From the cell containing the given text, extract its center point as [x, y] coordinate. 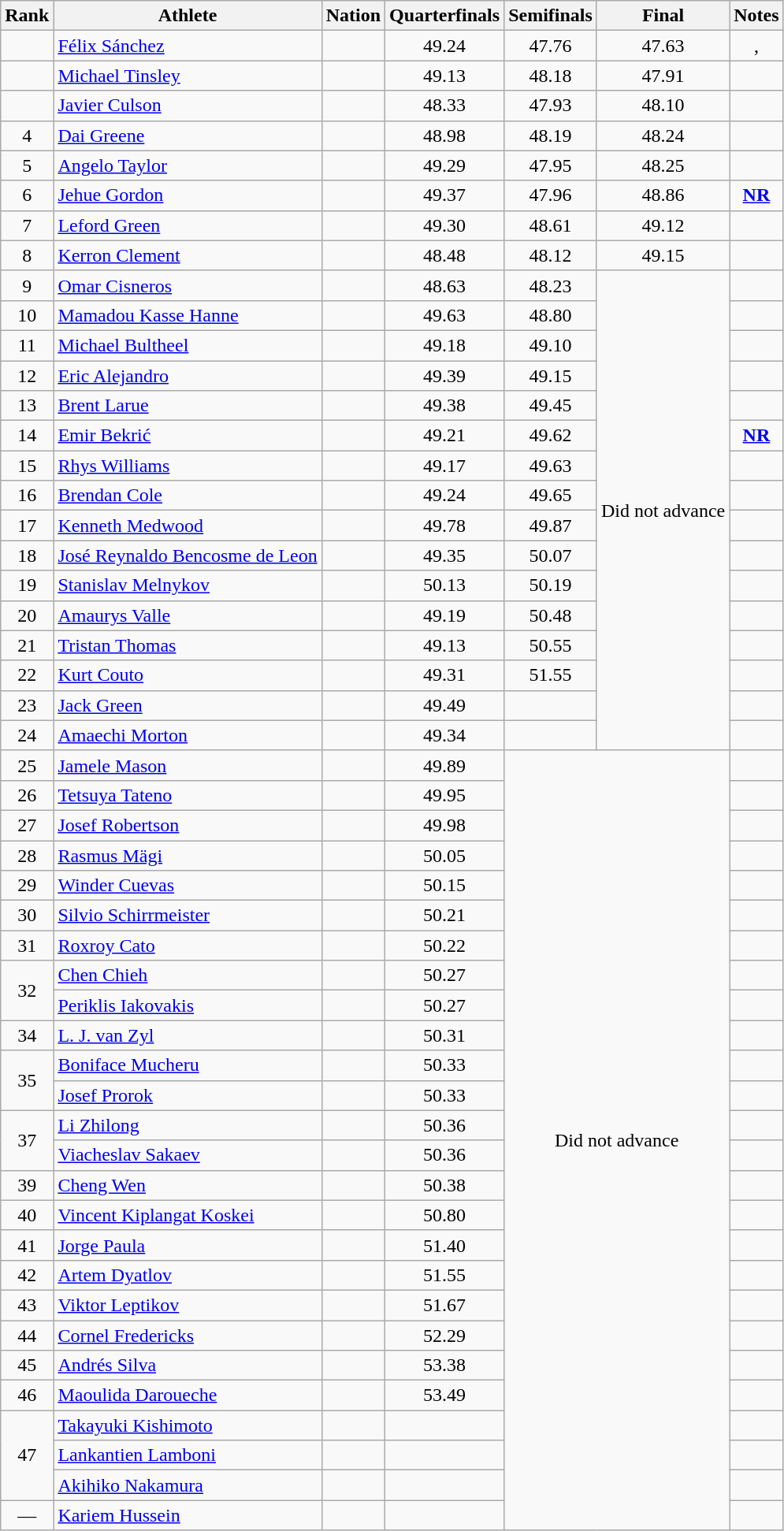
50.21 [444, 916]
48.98 [444, 136]
40 [27, 1215]
50.22 [444, 946]
Angelo Taylor [188, 165]
44 [27, 1336]
Jorge Paula [188, 1245]
39 [27, 1185]
6 [27, 195]
49.49 [444, 705]
Kurt Couto [188, 675]
24 [27, 735]
4 [27, 136]
50.19 [551, 585]
48.23 [551, 285]
10 [27, 315]
, [756, 46]
7 [27, 225]
Josef Robertson [188, 825]
Semifinals [551, 16]
53.49 [444, 1395]
51.67 [444, 1305]
19 [27, 585]
Emir Bekrić [188, 436]
Andrés Silva [188, 1366]
53.38 [444, 1366]
Josef Prorok [188, 1095]
49.19 [444, 615]
48.63 [444, 285]
49.10 [551, 345]
15 [27, 466]
34 [27, 1035]
20 [27, 615]
11 [27, 345]
49.98 [444, 825]
— [27, 1515]
49.38 [444, 406]
Winder Cuevas [188, 886]
22 [27, 675]
50.07 [551, 556]
Tristan Thomas [188, 645]
Quarterfinals [444, 16]
49.65 [551, 496]
Kariem Hussein [188, 1515]
49.18 [444, 345]
Mamadou Kasse Hanne [188, 315]
48.80 [551, 315]
Chen Chieh [188, 975]
31 [27, 946]
José Reynaldo Bencosme de Leon [188, 556]
48.19 [551, 136]
Dai Greene [188, 136]
Leford Green [188, 225]
Amaurys Valle [188, 615]
49.35 [444, 556]
46 [27, 1395]
49.30 [444, 225]
Brendan Cole [188, 496]
Artem Dyatlov [188, 1275]
37 [27, 1140]
50.48 [551, 615]
Lankantien Lamboni [188, 1455]
Silvio Schirrmeister [188, 916]
Rank [27, 16]
47.95 [551, 165]
14 [27, 436]
Vincent Kiplangat Koskei [188, 1215]
Final [663, 16]
47.93 [551, 106]
45 [27, 1366]
47.76 [551, 46]
35 [27, 1080]
18 [27, 556]
48.33 [444, 106]
49.89 [444, 765]
Michael Tinsley [188, 76]
Brent Larue [188, 406]
50.13 [444, 585]
Akihiko Nakamura [188, 1485]
48.12 [551, 255]
Athlete [188, 16]
48.24 [663, 136]
47 [27, 1455]
26 [27, 795]
50.55 [551, 645]
49.31 [444, 675]
49.62 [551, 436]
23 [27, 705]
49.39 [444, 376]
Eric Alejandro [188, 376]
21 [27, 645]
49.37 [444, 195]
52.29 [444, 1336]
50.05 [444, 855]
Jehue Gordon [188, 195]
Jack Green [188, 705]
49.17 [444, 466]
50.80 [444, 1215]
49.95 [444, 795]
Nation [353, 16]
47.63 [663, 46]
Félix Sánchez [188, 46]
13 [27, 406]
Periklis Iakovakis [188, 1005]
50.38 [444, 1185]
16 [27, 496]
17 [27, 526]
Kerron Clement [188, 255]
30 [27, 916]
25 [27, 765]
Roxroy Cato [188, 946]
49.21 [444, 436]
51.40 [444, 1245]
Rhys Williams [188, 466]
Tetsuya Tateno [188, 795]
Michael Bultheel [188, 345]
48.10 [663, 106]
Javier Culson [188, 106]
27 [27, 825]
Maoulida Daroueche [188, 1395]
Viacheslav Sakaev [188, 1155]
48.18 [551, 76]
Rasmus Mägi [188, 855]
48.61 [551, 225]
50.15 [444, 886]
28 [27, 855]
12 [27, 376]
49.34 [444, 735]
48.86 [663, 195]
48.48 [444, 255]
48.25 [663, 165]
43 [27, 1305]
Amaechi Morton [188, 735]
9 [27, 285]
29 [27, 886]
Cheng Wen [188, 1185]
32 [27, 990]
49.87 [551, 526]
50.31 [444, 1035]
41 [27, 1245]
Takayuki Kishimoto [188, 1425]
Stanislav Melnykov [188, 585]
Notes [756, 16]
Jamele Mason [188, 765]
Viktor Leptikov [188, 1305]
Kenneth Medwood [188, 526]
Omar Cisneros [188, 285]
49.78 [444, 526]
42 [27, 1275]
49.29 [444, 165]
49.45 [551, 406]
49.12 [663, 225]
47.96 [551, 195]
5 [27, 165]
Boniface Mucheru [188, 1065]
L. J. van Zyl [188, 1035]
8 [27, 255]
Cornel Fredericks [188, 1336]
Li Zhilong [188, 1125]
47.91 [663, 76]
